Output the (X, Y) coordinate of the center of the cell containing the given text.  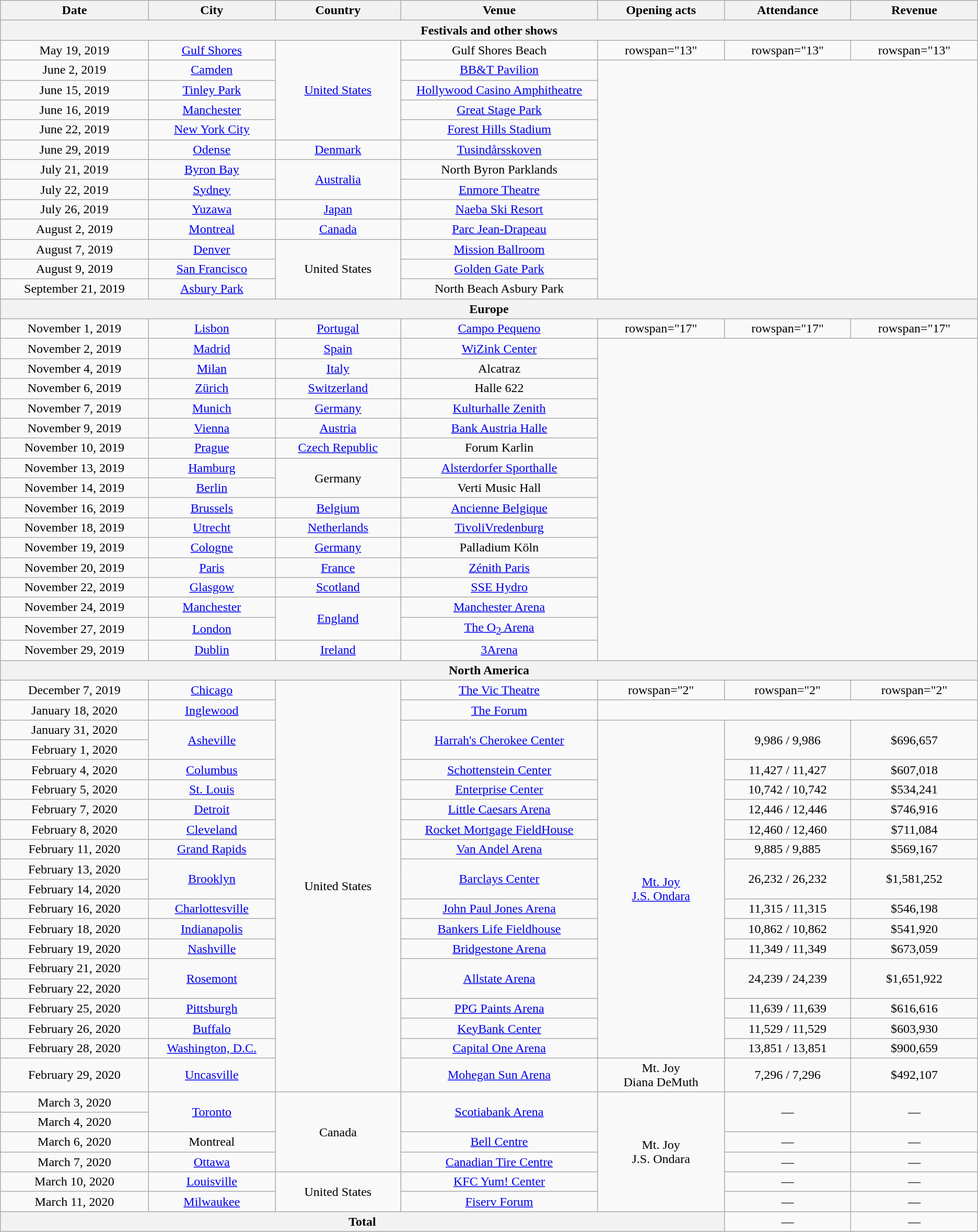
Halle 622 (499, 388)
Netherlands (338, 527)
Charlottesville (212, 909)
London (212, 629)
Denver (212, 249)
$569,167 (914, 849)
12,460 / 12,460 (787, 830)
Scotland (338, 588)
Kulturhalle Zenith (499, 408)
Grand Rapids (212, 849)
Fiserv Forum (499, 1202)
Buffalo (212, 1028)
November 19, 2019 (74, 547)
November 29, 2019 (74, 650)
Total (363, 1222)
KFC Yum! Center (499, 1182)
Bell Centre (499, 1142)
$711,084 (914, 830)
Allstate Arena (499, 978)
John Paul Jones Arena (499, 909)
Naeba Ski Resort (499, 209)
Van Andel Arena (499, 849)
Campo Pequeno (499, 329)
November 1, 2019 (74, 329)
Bridgestone Arena (499, 949)
Rosemont (212, 978)
11,349 / 11,349 (787, 949)
Czech Republic (338, 448)
San Francisco (212, 269)
February 13, 2020 (74, 869)
September 21, 2019 (74, 289)
Forum Karlin (499, 448)
Opening acts (661, 10)
9,986 / 9,986 (787, 740)
Harrah's Cherokee Center (499, 740)
November 22, 2019 (74, 588)
November 6, 2019 (74, 388)
Golden Gate Park (499, 269)
$616,616 (914, 1008)
Attendance (787, 10)
Parc Jean-Drapeau (499, 229)
Festivals and other shows (489, 30)
Revenue (914, 10)
12,446 / 12,446 (787, 810)
Canadian Tire Centre (499, 1162)
Portugal (338, 329)
November 10, 2019 (74, 448)
Australia (338, 179)
Milan (212, 369)
Date (74, 10)
Brussels (212, 508)
$673,059 (914, 949)
Japan (338, 209)
June 16, 2019 (74, 110)
Manchester Arena (499, 607)
$900,659 (914, 1048)
December 7, 2019 (74, 690)
$696,657 (914, 740)
The Vic Theatre (499, 690)
June 2, 2019 (74, 70)
Bank Austria Halle (499, 428)
Venue (499, 10)
August 7, 2019 (74, 249)
North America (489, 670)
Zénith Paris (499, 567)
3Arena (499, 650)
July 22, 2019 (74, 189)
Tusindårsskoven (499, 149)
BB&T Pavilion (499, 70)
Utrecht (212, 527)
11,315 / 11,315 (787, 909)
Columbus (212, 769)
February 29, 2020 (74, 1075)
North Beach Asbury Park (499, 289)
Chicago (212, 690)
Alsterdorfer Sporthalle (499, 468)
Washington, D.C. (212, 1048)
Rocket Mortgage FieldHouse (499, 830)
Toronto (212, 1112)
November 13, 2019 (74, 468)
$492,107 (914, 1075)
WiZink Center (499, 349)
Asheville (212, 740)
Denmark (338, 149)
Madrid (212, 349)
February 18, 2020 (74, 929)
Inglewood (212, 710)
November 14, 2019 (74, 488)
May 19, 2019 (74, 50)
Lisbon (212, 329)
$534,241 (914, 789)
Verti Music Hall (499, 488)
Little Caesars Arena (499, 810)
Yuzawa (212, 209)
$607,018 (914, 769)
SSE Hydro (499, 588)
February 8, 2020 (74, 830)
February 22, 2020 (74, 988)
TivoliVredenburg (499, 527)
11,427 / 11,427 (787, 769)
Munich (212, 408)
Paris (212, 567)
Ancienne Belgique (499, 508)
11,639 / 11,639 (787, 1008)
November 9, 2019 (74, 428)
The O2 Arena (499, 629)
Zürich (212, 388)
Nashville (212, 949)
9,885 / 9,885 (787, 849)
February 14, 2020 (74, 889)
Prague (212, 448)
Mt. JoyDiana DeMuth (661, 1075)
KeyBank Center (499, 1028)
$541,920 (914, 929)
November 16, 2019 (74, 508)
Dublin (212, 650)
Bankers Life Fieldhouse (499, 929)
July 26, 2019 (74, 209)
Cleveland (212, 830)
City (212, 10)
Mohegan Sun Arena (499, 1075)
$603,930 (914, 1028)
February 21, 2020 (74, 969)
February 4, 2020 (74, 769)
Byron Bay (212, 169)
Sydney (212, 189)
St. Louis (212, 789)
11,529 / 11,529 (787, 1028)
PPG Paints Arena (499, 1008)
January 31, 2020 (74, 730)
$1,581,252 (914, 879)
February 25, 2020 (74, 1008)
Vienna (212, 428)
Cologne (212, 547)
Berlin (212, 488)
Scotiabank Arena (499, 1112)
Forest Hills Stadium (499, 130)
Enmore Theatre (499, 189)
26,232 / 26,232 (787, 879)
Ireland (338, 650)
7,296 / 7,296 (787, 1075)
Belgium (338, 508)
The Forum (499, 710)
June 15, 2019 (74, 90)
November 7, 2019 (74, 408)
Louisville (212, 1182)
Odense (212, 149)
March 10, 2020 (74, 1182)
August 9, 2019 (74, 269)
March 7, 2020 (74, 1162)
February 7, 2020 (74, 810)
June 29, 2019 (74, 149)
$546,198 (914, 909)
Barclays Center (499, 879)
March 4, 2020 (74, 1122)
Camden (212, 70)
New York City (212, 130)
Schottenstein Center (499, 769)
February 5, 2020 (74, 789)
Hamburg (212, 468)
Brooklyn (212, 879)
August 2, 2019 (74, 229)
England (338, 619)
Palladium Köln (499, 547)
March 11, 2020 (74, 1202)
March 3, 2020 (74, 1102)
Gulf Shores Beach (499, 50)
Country (338, 10)
November 4, 2019 (74, 369)
Asbury Park (212, 289)
February 26, 2020 (74, 1028)
Ottawa (212, 1162)
November 27, 2019 (74, 629)
February 28, 2020 (74, 1048)
Italy (338, 369)
Switzerland (338, 388)
February 1, 2020 (74, 750)
Detroit (212, 810)
13,851 / 13,851 (787, 1048)
Spain (338, 349)
France (338, 567)
10,862 / 10,862 (787, 929)
Tinley Park (212, 90)
Capital One Arena (499, 1048)
March 6, 2020 (74, 1142)
Austria (338, 428)
Europe (489, 309)
Glasgow (212, 588)
$746,916 (914, 810)
10,742 / 10,742 (787, 789)
Pittsburgh (212, 1008)
November 18, 2019 (74, 527)
$1,651,922 (914, 978)
Alcatraz (499, 369)
June 22, 2019 (74, 130)
November 20, 2019 (74, 567)
Milwaukee (212, 1202)
Mission Ballroom (499, 249)
North Byron Parklands (499, 169)
July 21, 2019 (74, 169)
Hollywood Casino Amphitheatre (499, 90)
24,239 / 24,239 (787, 978)
Gulf Shores (212, 50)
November 24, 2019 (74, 607)
February 16, 2020 (74, 909)
Uncasville (212, 1075)
January 18, 2020 (74, 710)
February 19, 2020 (74, 949)
February 11, 2020 (74, 849)
Great Stage Park (499, 110)
Indianapolis (212, 929)
Enterprise Center (499, 789)
November 2, 2019 (74, 349)
